Extract the (x, y) coordinate from the center of the cell holding the provided text.  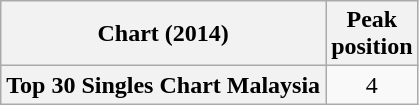
Peakposition (372, 34)
4 (372, 85)
Chart (2014) (164, 34)
Top 30 Singles Chart Malaysia (164, 85)
